Find where the given text appears and provide that cell's center as (x, y) coordinate. 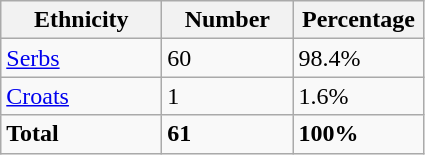
Croats (82, 96)
61 (228, 134)
Percentage (358, 20)
1.6% (358, 96)
60 (228, 58)
Ethnicity (82, 20)
100% (358, 134)
Serbs (82, 58)
Number (228, 20)
Total (82, 134)
98.4% (358, 58)
1 (228, 96)
